Identify which cell holds the provided text, then report its (x, y) central coordinate. 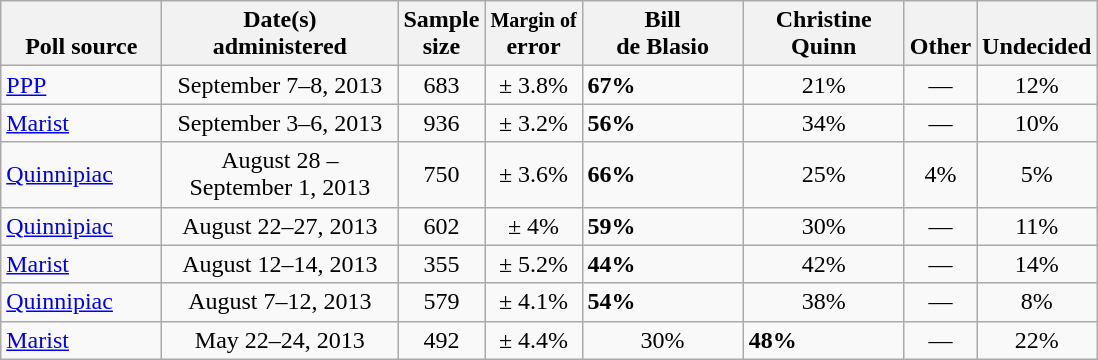
21% (824, 85)
August 12–14, 2013 (280, 264)
683 (442, 85)
± 3.2% (534, 123)
12% (1037, 85)
579 (442, 302)
Samplesize (442, 34)
Poll source (82, 34)
14% (1037, 264)
602 (442, 226)
ChristineQuinn (824, 34)
59% (662, 226)
56% (662, 123)
10% (1037, 123)
Date(s)administered (280, 34)
Undecided (1037, 34)
August 7–12, 2013 (280, 302)
Billde Blasio (662, 34)
34% (824, 123)
± 4.4% (534, 340)
May 22–24, 2013 (280, 340)
25% (824, 174)
355 (442, 264)
August 22–27, 2013 (280, 226)
4% (940, 174)
750 (442, 174)
42% (824, 264)
September 3–6, 2013 (280, 123)
11% (1037, 226)
44% (662, 264)
± 4.1% (534, 302)
Other (940, 34)
± 3.8% (534, 85)
± 4% (534, 226)
± 3.6% (534, 174)
Margin oferror (534, 34)
492 (442, 340)
8% (1037, 302)
67% (662, 85)
38% (824, 302)
54% (662, 302)
5% (1037, 174)
936 (442, 123)
PPP (82, 85)
66% (662, 174)
September 7–8, 2013 (280, 85)
48% (824, 340)
22% (1037, 340)
August 28 – September 1, 2013 (280, 174)
± 5.2% (534, 264)
